Scan for the cell matching the given text and deliver its [X, Y] coordinate at center. 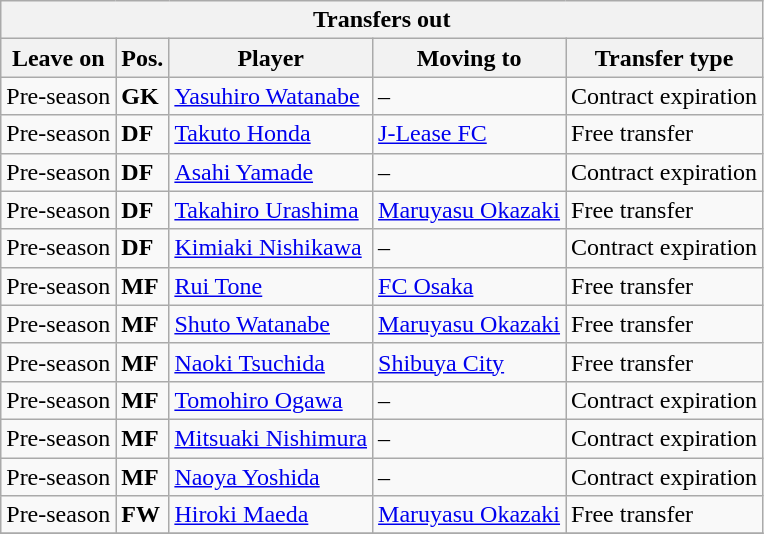
Player [271, 58]
Naoya Yoshida [271, 477]
Kimiaki Nishikawa [271, 248]
Takuto Honda [271, 134]
Transfers out [382, 20]
Rui Tone [271, 286]
Leave on [58, 58]
Transfer type [664, 58]
Shibuya City [470, 362]
Moving to [470, 58]
Hiroki Maeda [271, 515]
Tomohiro Ogawa [271, 400]
Pos. [142, 58]
Takahiro Urashima [271, 210]
Shuto Watanabe [271, 324]
FC Osaka [470, 286]
Mitsuaki Nishimura [271, 438]
FW [142, 515]
Yasuhiro Watanabe [271, 96]
Naoki Tsuchida [271, 362]
Asahi Yamade [271, 172]
J-Lease FC [470, 134]
GK [142, 96]
